Return the (X, Y) coordinate for the center point of the cell that contains the specified text.  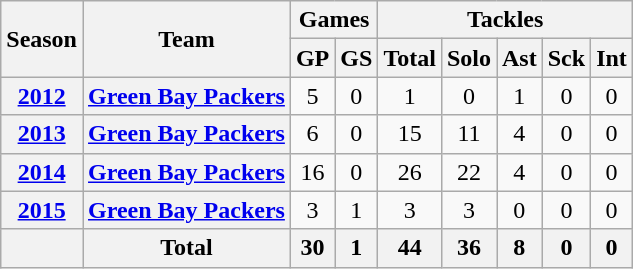
44 (410, 248)
GP (312, 58)
Solo (468, 58)
22 (468, 172)
5 (312, 96)
Team (186, 39)
2012 (42, 96)
16 (312, 172)
11 (468, 134)
2015 (42, 210)
36 (468, 248)
26 (410, 172)
GS (356, 58)
30 (312, 248)
Games (334, 20)
Ast (519, 58)
Sck (566, 58)
15 (410, 134)
2013 (42, 134)
8 (519, 248)
2014 (42, 172)
Season (42, 39)
Tackles (506, 20)
Int (612, 58)
6 (312, 134)
